From the cell containing the given text, extract its center point as (x, y) coordinate. 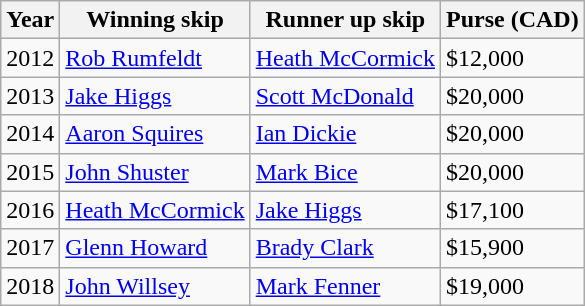
Winning skip (155, 20)
John Shuster (155, 172)
2013 (30, 96)
Ian Dickie (345, 134)
Mark Fenner (345, 286)
2014 (30, 134)
$17,100 (513, 210)
2016 (30, 210)
$12,000 (513, 58)
2018 (30, 286)
Brady Clark (345, 248)
John Willsey (155, 286)
Aaron Squires (155, 134)
Mark Bice (345, 172)
$15,900 (513, 248)
2017 (30, 248)
Scott McDonald (345, 96)
Rob Rumfeldt (155, 58)
Year (30, 20)
$19,000 (513, 286)
2012 (30, 58)
Purse (CAD) (513, 20)
2015 (30, 172)
Runner up skip (345, 20)
Glenn Howard (155, 248)
